Identify which cell holds the provided text, then report its [x, y] central coordinate. 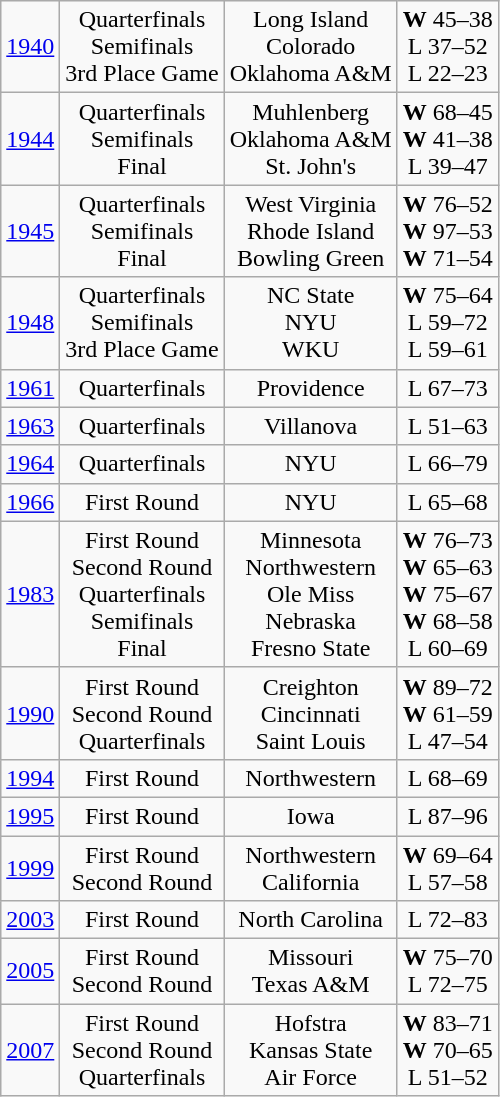
1945 [30, 231]
1994 [30, 778]
W 75–64L 59–72L 59–61 [448, 323]
W 83–71W 70–65L 51–52 [448, 1050]
1944 [30, 139]
W 89–72W 61–59L 47–54 [448, 713]
L 72–83 [448, 920]
1948 [30, 323]
HofstraKansas StateAir Force [310, 1050]
W 75–70L 72–75 [448, 972]
L 87–96 [448, 816]
1966 [30, 502]
1983 [30, 594]
2003 [30, 920]
NorthwesternCalifornia [310, 868]
Iowa [310, 816]
1990 [30, 713]
L 68–69 [448, 778]
Northwestern [310, 778]
1964 [30, 464]
First RoundSecond RoundQuarterfinalsSemifinalsFinal [142, 594]
NC StateNYUWKU [310, 323]
MissouriTexas A&M [310, 972]
L 67–73 [448, 388]
W 76–73W 65–63W 75–67W 68–58L 60–69 [448, 594]
Villanova [310, 426]
L 51–63 [448, 426]
MuhlenbergOklahoma A&MSt. John's [310, 139]
1963 [30, 426]
1995 [30, 816]
W 68–45W 41–38L 39–47 [448, 139]
1999 [30, 868]
MinnesotaNorthwesternOle MissNebraskaFresno State [310, 594]
L 65–68 [448, 502]
W 76–52W 97–53W 71–54 [448, 231]
1940 [30, 47]
CreightonCincinnatiSaint Louis [310, 713]
L 66–79 [448, 464]
Long IslandColoradoOklahoma A&M [310, 47]
West VirginiaRhode IslandBowling Green [310, 231]
2007 [30, 1050]
2005 [30, 972]
W 45–38L 37–52L 22–23 [448, 47]
W 69–64L 57–58 [448, 868]
North Carolina [310, 920]
Providence [310, 388]
1961 [30, 388]
